Return [X, Y] of the center of cell containing provided text 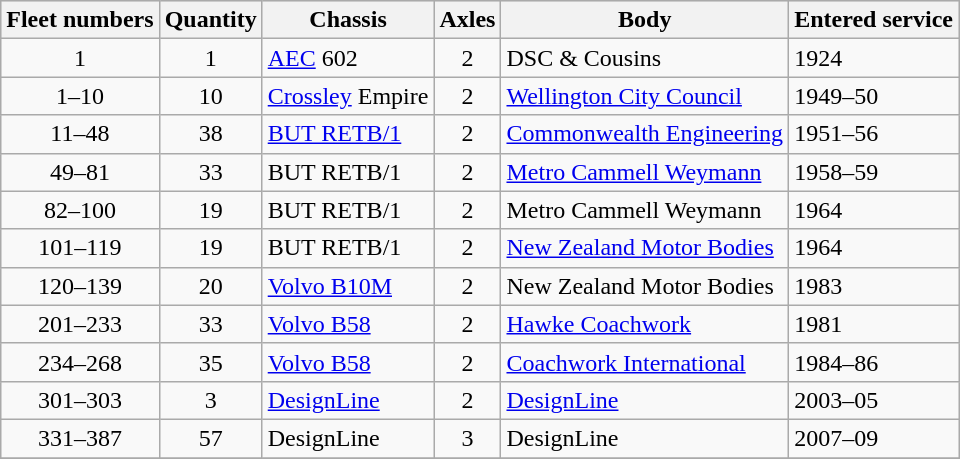
1–10 [80, 96]
2003–05 [874, 400]
1984–86 [874, 362]
49–81 [80, 172]
Axles [468, 20]
Body [645, 20]
11–48 [80, 134]
1958–59 [874, 172]
Commonwealth Engineering [645, 134]
Wellington City Council [645, 96]
38 [210, 134]
35 [210, 362]
331–387 [80, 438]
10 [210, 96]
Entered service [874, 20]
1951–56 [874, 134]
Coachwork International [645, 362]
234–268 [80, 362]
201–233 [80, 324]
2007–09 [874, 438]
301–303 [80, 400]
AEC 602 [348, 58]
20 [210, 286]
57 [210, 438]
1981 [874, 324]
82–100 [80, 210]
Quantity [210, 20]
Crossley Empire [348, 96]
DSC & Cousins [645, 58]
1924 [874, 58]
Hawke Coachwork [645, 324]
120–139 [80, 286]
Fleet numbers [80, 20]
Volvo B10M [348, 286]
1983 [874, 286]
Chassis [348, 20]
101–119 [80, 248]
1949–50 [874, 96]
